Return the [x, y] coordinate for the center point of the cell that contains the specified text.  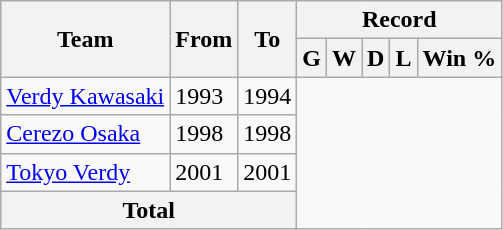
1993 [204, 96]
L [404, 58]
1994 [268, 96]
D [376, 58]
Tokyo Verdy [86, 172]
Win % [460, 58]
W [344, 58]
G [312, 58]
To [268, 39]
Total [149, 210]
From [204, 39]
Verdy Kawasaki [86, 96]
Team [86, 39]
Cerezo Osaka [86, 134]
Record [400, 20]
